Pinpoint the cell where the given text exists, returning its (x, y) midpoint coordinate. 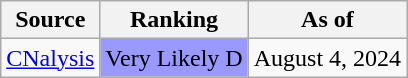
August 4, 2024 (327, 58)
Source (50, 20)
Ranking (174, 20)
Very Likely D (174, 58)
CNalysis (50, 58)
As of (327, 20)
